Return (X, Y) of the center of cell containing provided text 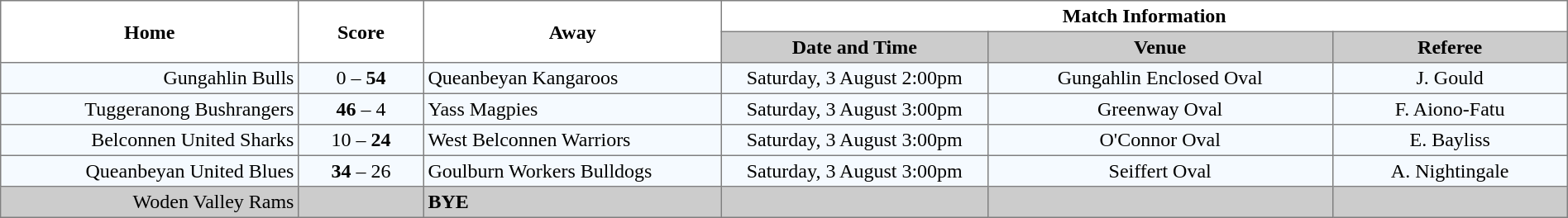
BYE (572, 202)
34 – 26 (361, 171)
0 – 54 (361, 78)
Venue (1159, 47)
10 – 24 (361, 140)
Gungahlin Bulls (150, 78)
Gungahlin Enclosed Oval (1159, 78)
A. Nightingale (1450, 171)
J. Gould (1450, 78)
Match Information (1145, 17)
Goulburn Workers Bulldogs (572, 171)
Yass Magpies (572, 109)
E. Bayliss (1450, 140)
West Belconnen Warriors (572, 140)
Seiffert Oval (1159, 171)
Away (572, 31)
Greenway Oval (1159, 109)
Referee (1450, 47)
Home (150, 31)
Tuggeranong Bushrangers (150, 109)
Queanbeyan United Blues (150, 171)
F. Aiono-Fatu (1450, 109)
Score (361, 31)
Woden Valley Rams (150, 202)
Saturday, 3 August 2:00pm (854, 78)
46 – 4 (361, 109)
Date and Time (854, 47)
Queanbeyan Kangaroos (572, 78)
O'Connor Oval (1159, 140)
Belconnen United Sharks (150, 140)
